Identify which cell holds the provided text, then report its [X, Y] central coordinate. 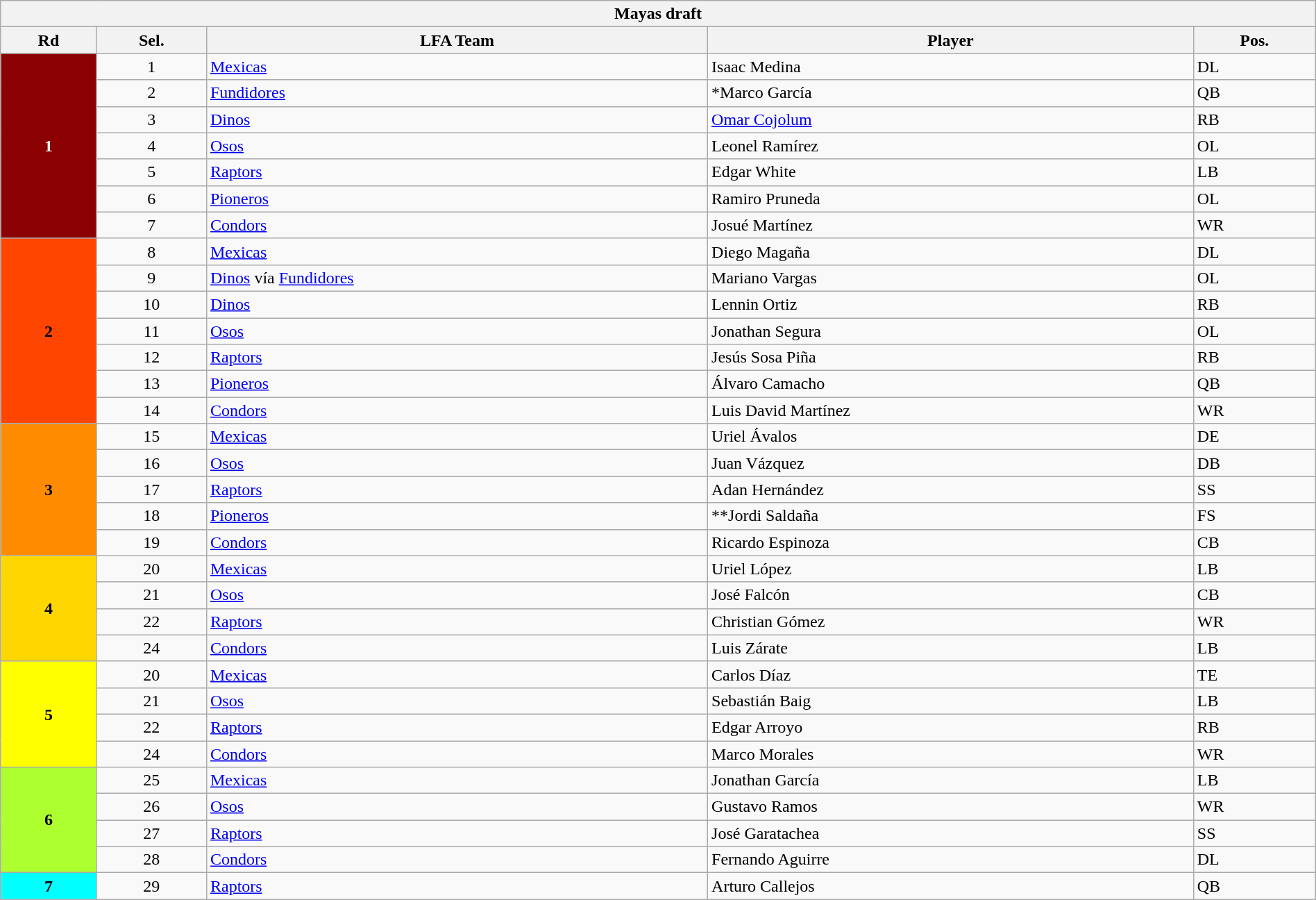
8 [151, 251]
Edgar White [951, 172]
José Garatachea [951, 833]
Gustavo Ramos [951, 807]
Jesús Sosa Piña [951, 358]
Ramiro Pruneda [951, 199]
29 [151, 886]
19 [151, 542]
José Falcón [951, 595]
Diego Magaña [951, 251]
Mayas draft [658, 14]
17 [151, 490]
Fernando Aguirre [951, 860]
Christian Gómez [951, 622]
16 [151, 463]
26 [151, 807]
27 [151, 833]
Sel. [151, 40]
Carlos Díaz [951, 674]
13 [151, 384]
Rd [49, 40]
FS [1254, 516]
Jonathan García [951, 781]
Álvaro Camacho [951, 384]
12 [151, 358]
9 [151, 278]
Uriel López [951, 569]
Adan Hernández [951, 490]
Uriel Ávalos [951, 437]
Ricardo Espinoza [951, 542]
DB [1254, 463]
Edgar Arroyo [951, 727]
Player [951, 40]
Pos. [1254, 40]
28 [151, 860]
Fundidores [457, 93]
Omar Cojolum [951, 119]
*Marco García [951, 93]
25 [151, 781]
14 [151, 410]
10 [151, 304]
Luis Zárate [951, 648]
Juan Vázquez [951, 463]
Luis David Martínez [951, 410]
TE [1254, 674]
Dinos vía Fundidores [457, 278]
Lennin Ortiz [951, 304]
15 [151, 437]
LFA Team [457, 40]
Mariano Vargas [951, 278]
DE [1254, 437]
Marco Morales [951, 753]
Josué Martínez [951, 225]
**Jordi Saldaña [951, 516]
Isaac Medina [951, 67]
Arturo Callejos [951, 886]
18 [151, 516]
11 [151, 331]
Leonel Ramírez [951, 146]
Jonathan Segura [951, 331]
Sebastián Baig [951, 701]
